Scan for the cell matching the given text and deliver its (X, Y) coordinate at center. 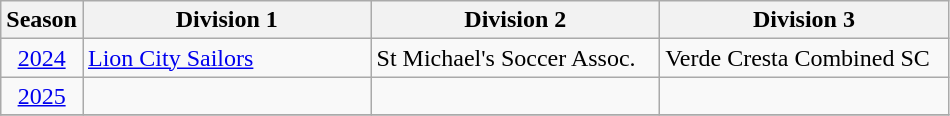
Division 3 (804, 20)
Lion City Sailors (226, 58)
Division 1 (226, 20)
Division 2 (516, 20)
Season (42, 20)
Verde Cresta Combined SC (804, 58)
St Michael's Soccer Assoc. (516, 58)
2025 (42, 96)
2024 (42, 58)
